Return [x, y] of the center of cell containing provided text 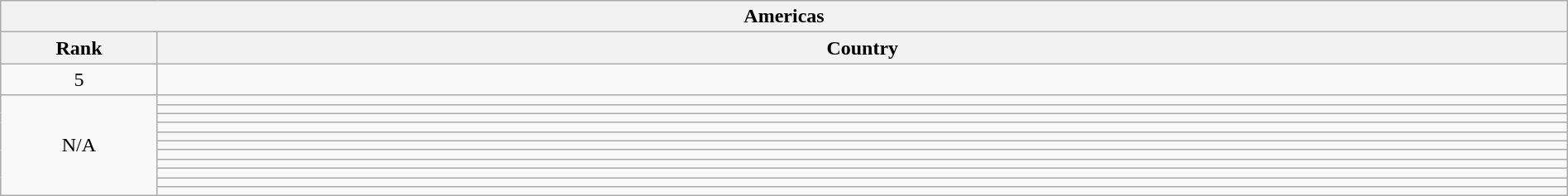
N/A [79, 146]
5 [79, 79]
Country [862, 48]
Rank [79, 48]
Americas [784, 17]
